Pinpoint the cell where the given text exists, returning its [x, y] midpoint coordinate. 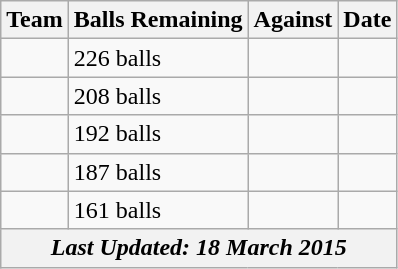
Against [293, 20]
161 balls [158, 210]
Balls Remaining [158, 20]
Team [35, 20]
192 balls [158, 134]
187 balls [158, 172]
208 balls [158, 96]
Last Updated: 18 March 2015 [199, 248]
226 balls [158, 58]
Date [368, 20]
